Detect which cell encompasses the target text, then output its [X, Y] center coordinate. 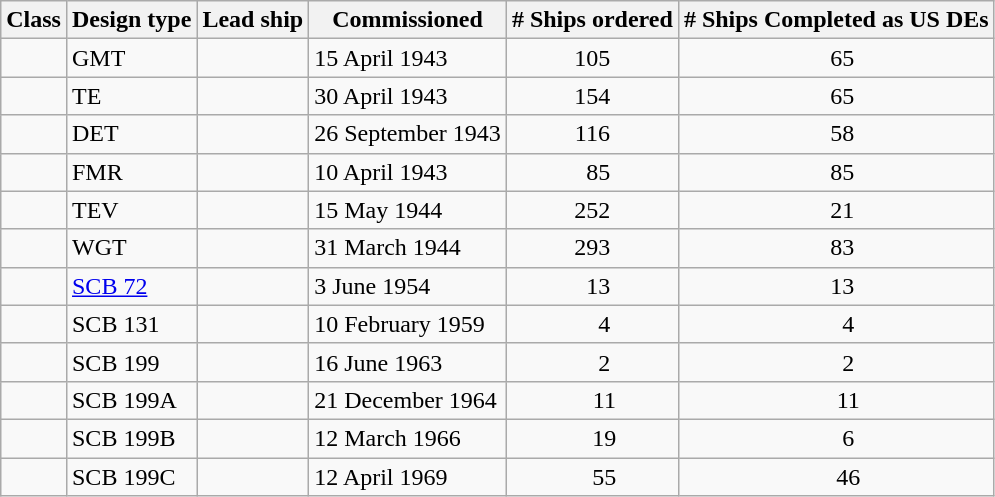
105 [592, 58]
26 September 1943 [408, 134]
SCB 199 [131, 362]
252 [592, 210]
# Ships Completed as US DEs [836, 20]
3 June 1954 [408, 286]
DET [131, 134]
WGT [131, 248]
SCB 199B [131, 438]
SCB 131 [131, 324]
Lead ship [253, 20]
15 May 1944 [408, 210]
Commissioned [408, 20]
154 [592, 96]
GMT [131, 58]
83 [836, 248]
30 April 1943 [408, 96]
46 [836, 477]
116 [592, 134]
12 April 1969 [408, 477]
21 December 1964 [408, 400]
293 [592, 248]
SCB 72 [131, 286]
TEV [131, 210]
SCB 199C [131, 477]
55 [592, 477]
10 April 1943 [408, 172]
16 June 1963 [408, 362]
10 February 1959 [408, 324]
SCB 199A [131, 400]
# Ships ordered [592, 20]
31 March 1944 [408, 248]
TE [131, 96]
19 [592, 438]
Class [34, 20]
6 [836, 438]
15 April 1943 [408, 58]
12 March 1966 [408, 438]
FMR [131, 172]
58 [836, 134]
21 [836, 210]
Design type [131, 20]
